From the cell containing the given text, extract its center point as [X, Y] coordinate. 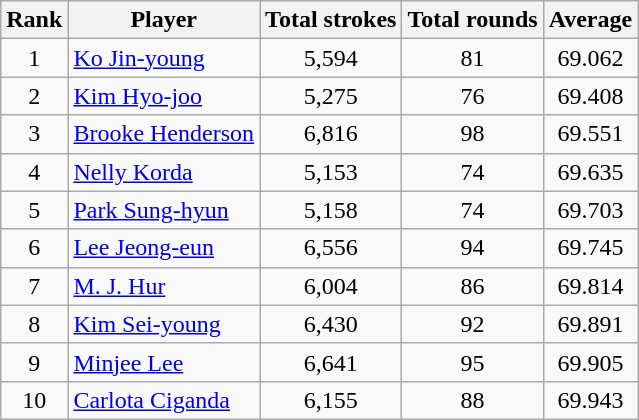
Kim Hyo-joo [164, 96]
69.408 [590, 96]
Player [164, 20]
4 [34, 172]
69.891 [590, 324]
98 [472, 134]
Ko Jin-young [164, 58]
69.062 [590, 58]
5,158 [331, 210]
76 [472, 96]
6 [34, 248]
6,556 [331, 248]
69.703 [590, 210]
Brooke Henderson [164, 134]
M. J. Hur [164, 286]
69.745 [590, 248]
6,004 [331, 286]
81 [472, 58]
6,430 [331, 324]
10 [34, 400]
Rank [34, 20]
7 [34, 286]
6,816 [331, 134]
86 [472, 286]
6,641 [331, 362]
Carlota Ciganda [164, 400]
Total strokes [331, 20]
2 [34, 96]
92 [472, 324]
Kim Sei-young [164, 324]
1 [34, 58]
3 [34, 134]
69.814 [590, 286]
Average [590, 20]
69.635 [590, 172]
Minjee Lee [164, 362]
8 [34, 324]
5,594 [331, 58]
95 [472, 362]
Park Sung-hyun [164, 210]
Total rounds [472, 20]
5 [34, 210]
69.943 [590, 400]
5,275 [331, 96]
9 [34, 362]
69.551 [590, 134]
69.905 [590, 362]
88 [472, 400]
Lee Jeong-eun [164, 248]
6,155 [331, 400]
94 [472, 248]
5,153 [331, 172]
Nelly Korda [164, 172]
